Find where the given text appears and provide that cell's center as [X, Y] coordinate. 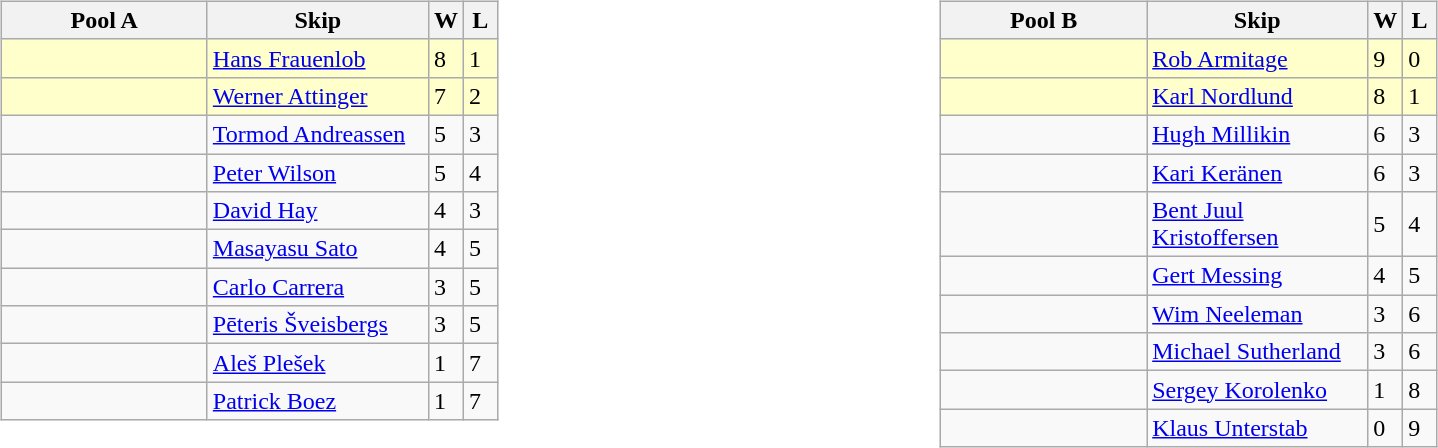
Wim Neeleman [1258, 314]
Werner Attinger [318, 96]
Rob Armitage [1258, 58]
2 [480, 96]
Karl Nordlund [1258, 96]
Tormod Andreassen [318, 134]
Patrick Boez [318, 401]
Bent Juul Kristoffersen [1258, 224]
Hans Frauenlob [318, 58]
Hugh Millikin [1258, 134]
Peter Wilson [318, 173]
Masayasu Sato [318, 249]
Sergey Korolenko [1258, 390]
Klaus Unterstab [1258, 428]
Pool B [1044, 20]
Carlo Carrera [318, 287]
Pool A [104, 20]
Pēteris Šveisbergs [318, 325]
Michael Sutherland [1258, 352]
Aleš Plešek [318, 363]
Kari Keränen [1258, 173]
David Hay [318, 211]
Gert Messing [1258, 276]
